Pinpoint the cell where the given text exists, returning its [x, y] midpoint coordinate. 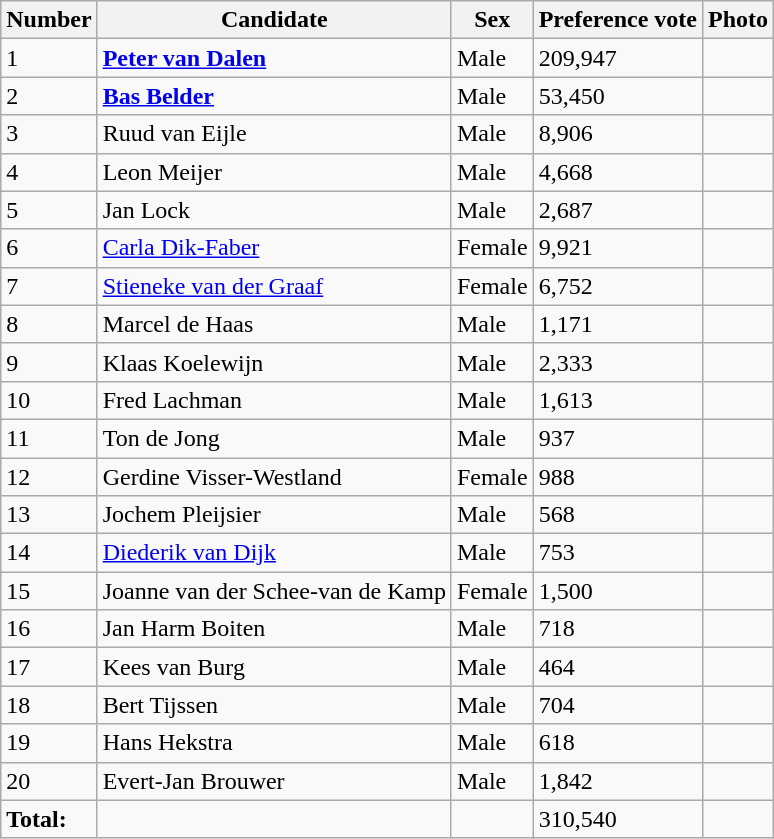
Jan Lock [274, 210]
4 [49, 172]
1,171 [618, 324]
Photo [738, 20]
Klaas Koelewijn [274, 362]
Diederik van Dijk [274, 553]
5 [49, 210]
Joanne van der Schee-van de Kamp [274, 591]
10 [49, 400]
9,921 [618, 248]
Peter van Dalen [274, 58]
9 [49, 362]
1,500 [618, 591]
8 [49, 324]
Sex [492, 20]
464 [618, 667]
Ton de Jong [274, 438]
2 [49, 96]
15 [49, 591]
Fred Lachman [274, 400]
618 [618, 743]
Stieneke van der Graaf [274, 286]
988 [618, 477]
Evert-Jan Brouwer [274, 781]
8,906 [618, 134]
310,540 [618, 819]
6,752 [618, 286]
11 [49, 438]
6 [49, 248]
Candidate [274, 20]
1 [49, 58]
Bert Tijssen [274, 705]
Kees van Burg [274, 667]
568 [618, 515]
209,947 [618, 58]
13 [49, 515]
718 [618, 629]
Marcel de Haas [274, 324]
Gerdine Visser-Westland [274, 477]
1,613 [618, 400]
Ruud van Eijle [274, 134]
Number [49, 20]
Leon Meijer [274, 172]
Carla Dik-Faber [274, 248]
53,450 [618, 96]
Bas Belder [274, 96]
16 [49, 629]
18 [49, 705]
937 [618, 438]
17 [49, 667]
7 [49, 286]
4,668 [618, 172]
1,842 [618, 781]
Hans Hekstra [274, 743]
19 [49, 743]
3 [49, 134]
20 [49, 781]
Total: [49, 819]
14 [49, 553]
704 [618, 705]
Preference vote [618, 20]
2,687 [618, 210]
12 [49, 477]
Jochem Pleijsier [274, 515]
Jan Harm Boiten [274, 629]
2,333 [618, 362]
753 [618, 553]
